Pinpoint the cell where the given text exists, returning its [x, y] midpoint coordinate. 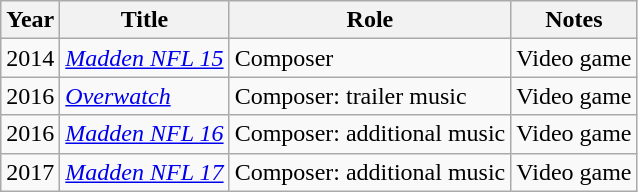
Year [30, 20]
Madden NFL 17 [144, 172]
2017 [30, 172]
Notes [574, 20]
Overwatch [144, 96]
Madden NFL 15 [144, 58]
Composer: trailer music [370, 96]
2014 [30, 58]
Title [144, 20]
Role [370, 20]
Madden NFL 16 [144, 134]
Composer [370, 58]
